Search for the cell housing the specified text and yield its (x, y) center coordinate. 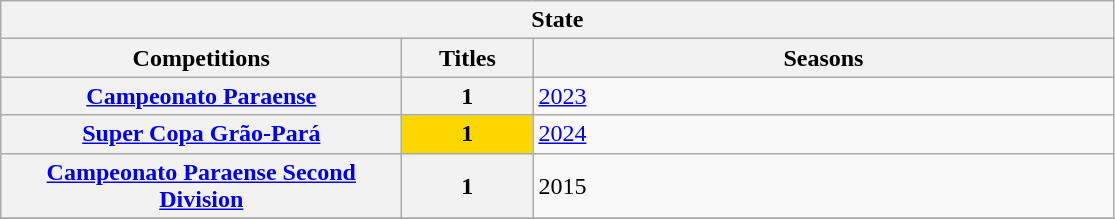
2015 (824, 186)
Titles (468, 58)
2023 (824, 96)
Competitions (202, 58)
Super Copa Grão-Pará (202, 134)
State (558, 20)
Campeonato Paraense (202, 96)
Campeonato Paraense Second Division (202, 186)
2024 (824, 134)
Seasons (824, 58)
